Determine the [x, y] coordinate at the center of the cell enclosing the given text.  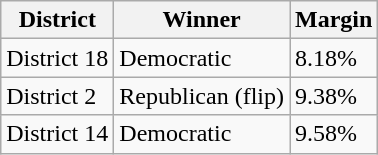
District 18 [58, 58]
9.58% [334, 134]
Winner [202, 20]
District 2 [58, 96]
9.38% [334, 96]
8.18% [334, 58]
Margin [334, 20]
District 14 [58, 134]
Republican (flip) [202, 96]
District [58, 20]
